Return [X, Y] of the center of cell containing provided text 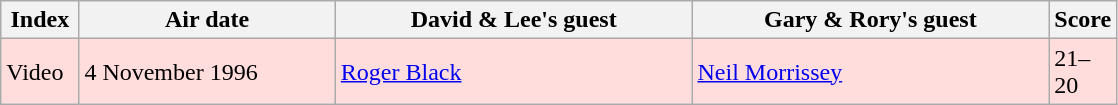
Gary & Rory's guest [870, 20]
Air date [207, 20]
4 November 1996 [207, 72]
21–20 [1083, 72]
Index [40, 20]
Neil Morrissey [870, 72]
Roger Black [514, 72]
David & Lee's guest [514, 20]
Video [40, 72]
Score [1083, 20]
